Output the (X, Y) coordinate of the center of the cell containing the given text.  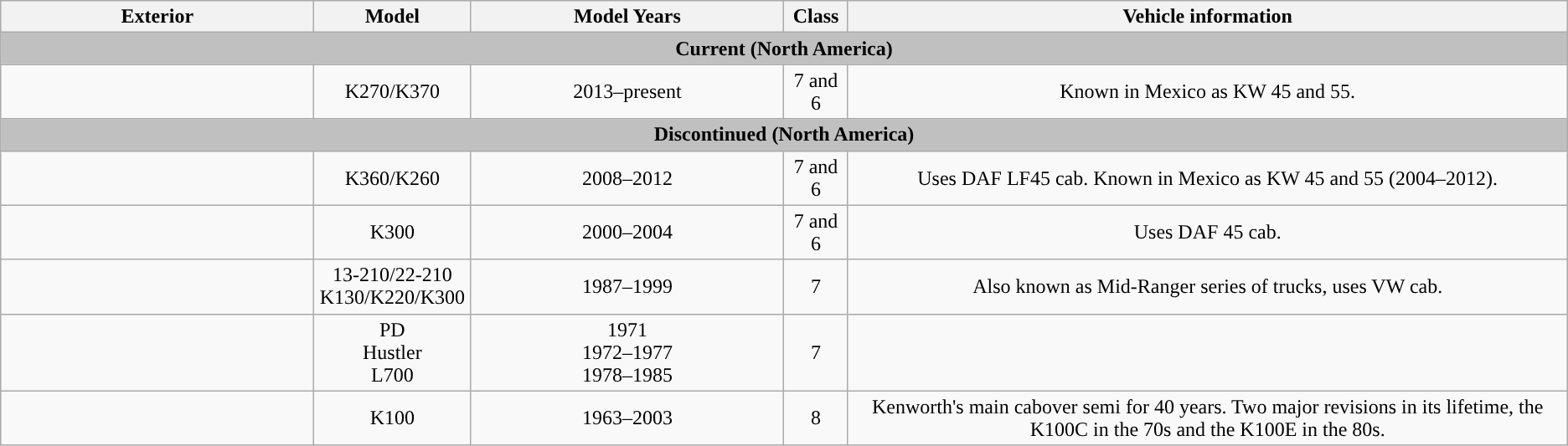
Discontinued (North America) (784, 135)
2013–present (627, 92)
Model Years (627, 17)
Vehicle information (1208, 17)
Uses DAF LF45 cab. Known in Mexico as KW 45 and 55 (2004–2012). (1208, 177)
K100 (392, 418)
K300 (392, 233)
Uses DAF 45 cab. (1208, 233)
Model (392, 17)
PDHustlerL700 (392, 352)
Kenworth's main cabover semi for 40 years. Two major revisions in its lifetime, the K100C in the 70s and the K100E in the 80s. (1208, 418)
Known in Mexico as KW 45 and 55. (1208, 92)
Also known as Mid-Ranger series of trucks, uses VW cab. (1208, 286)
2008–2012 (627, 177)
K360/K260 (392, 177)
Current (North America) (784, 49)
1987–1999 (627, 286)
Class (816, 17)
K270/K370 (392, 92)
8 (816, 418)
Exterior (157, 17)
2000–2004 (627, 233)
19711972–19771978–1985 (627, 352)
13-210/22-210K130/K220/K300 (392, 286)
1963–2003 (627, 418)
